Return (X, Y) of the center of cell containing provided text 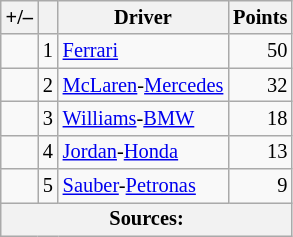
Ferrari (143, 51)
5 (48, 186)
Sources: (147, 219)
50 (260, 51)
32 (260, 85)
4 (48, 152)
Points (260, 17)
McLaren-Mercedes (143, 85)
3 (48, 118)
9 (260, 186)
1 (48, 51)
Sauber-Petronas (143, 186)
2 (48, 85)
+/– (20, 17)
Driver (143, 17)
Jordan-Honda (143, 152)
18 (260, 118)
Williams-BMW (143, 118)
13 (260, 152)
